Locate the cell with the specified text and output its (X, Y) center coordinate. 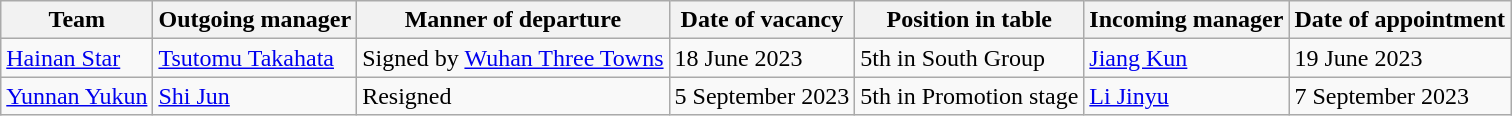
Resigned (513, 96)
Incoming manager (1186, 20)
Jiang Kun (1186, 58)
Hainan Star (77, 58)
Shi Jun (255, 96)
Signed by Wuhan Three Towns (513, 58)
18 June 2023 (762, 58)
Date of appointment (1400, 20)
7 September 2023 (1400, 96)
Position in table (970, 20)
Tsutomu Takahata (255, 58)
Li Jinyu (1186, 96)
Outgoing manager (255, 20)
5 September 2023 (762, 96)
19 June 2023 (1400, 58)
5th in South Group (970, 58)
Date of vacancy (762, 20)
Manner of departure (513, 20)
Yunnan Yukun (77, 96)
Team (77, 20)
5th in Promotion stage (970, 96)
